Output the (x, y) coordinate of the center of the cell containing the given text.  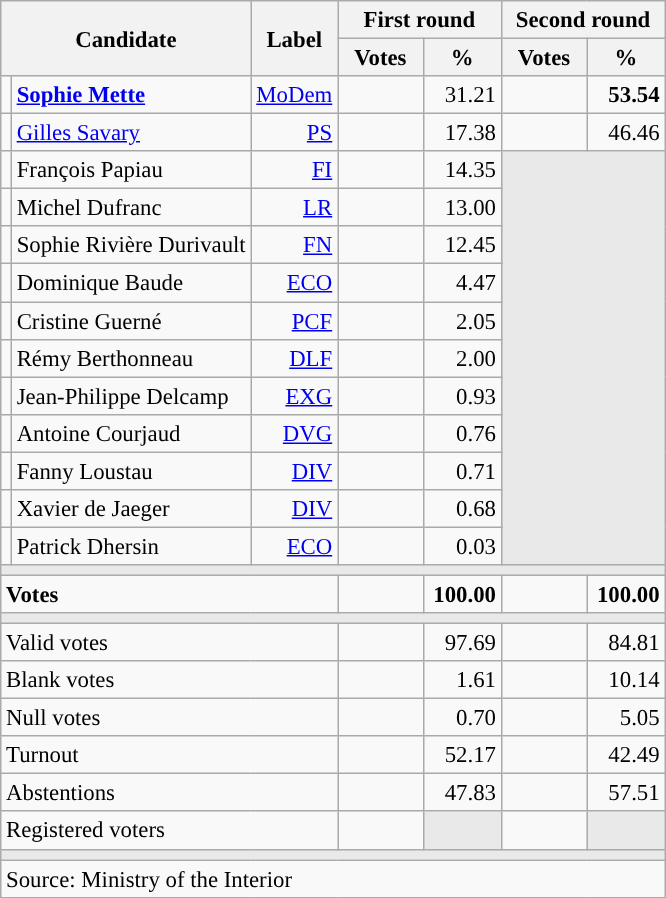
Second round (583, 20)
0.03 (462, 546)
5.05 (626, 718)
Jean-Philippe Delcamp (131, 396)
13.00 (462, 208)
53.54 (626, 95)
FI (294, 170)
Dominique Baude (131, 283)
0.71 (462, 471)
47.83 (462, 793)
46.46 (626, 133)
57.51 (626, 793)
First round (420, 20)
Source: Ministry of the Interior (333, 879)
4.47 (462, 283)
PCF (294, 321)
Sophie Rivière Durivault (131, 245)
Valid votes (170, 643)
Rémy Berthonneau (131, 358)
Michel Dufranc (131, 208)
Sophie Mette (131, 95)
Fanny Loustau (131, 471)
Turnout (170, 755)
84.81 (626, 643)
Cristine Guerné (131, 321)
Label (294, 38)
10.14 (626, 680)
EXG (294, 396)
0.93 (462, 396)
97.69 (462, 643)
17.38 (462, 133)
2.05 (462, 321)
Patrick Dhersin (131, 546)
Candidate (126, 38)
14.35 (462, 170)
MoDem (294, 95)
42.49 (626, 755)
DVG (294, 433)
Blank votes (170, 680)
0.70 (462, 718)
2.00 (462, 358)
François Papiau (131, 170)
0.68 (462, 509)
1.61 (462, 680)
PS (294, 133)
Xavier de Jaeger (131, 509)
DLF (294, 358)
Null votes (170, 718)
52.17 (462, 755)
Antoine Courjaud (131, 433)
LR (294, 208)
Abstentions (170, 793)
Registered voters (170, 831)
FN (294, 245)
12.45 (462, 245)
Gilles Savary (131, 133)
0.76 (462, 433)
31.21 (462, 95)
